From the cell containing the given text, extract its center point as [X, Y] coordinate. 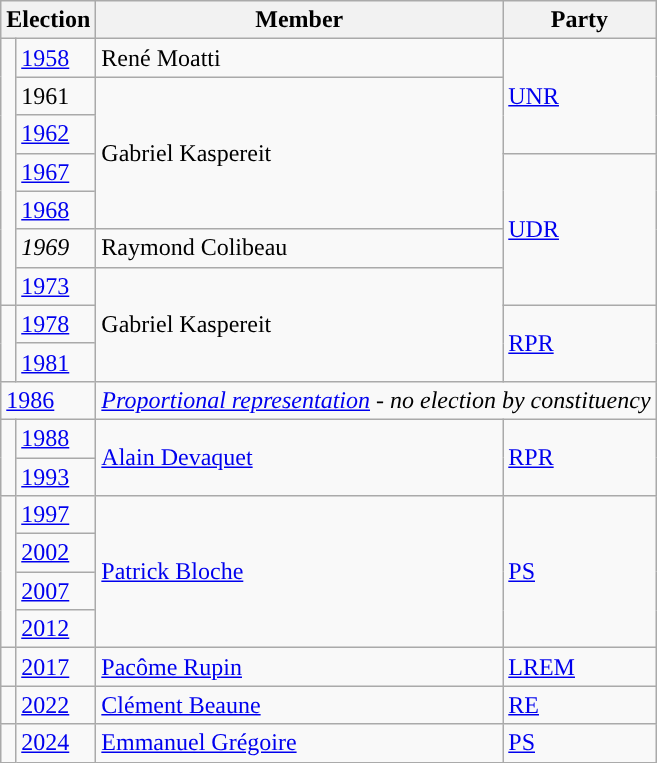
1997 [56, 515]
Alain Devaquet [300, 457]
1968 [56, 210]
René Moatti [300, 58]
Member [300, 20]
2017 [56, 667]
UNR [580, 96]
Party [580, 20]
1967 [56, 172]
2007 [56, 591]
2022 [56, 705]
Proportional representation - no election by constituency [376, 400]
1978 [56, 324]
LREM [580, 667]
1962 [56, 134]
1958 [56, 58]
Emmanuel Grégoire [300, 743]
2024 [56, 743]
2012 [56, 629]
Pacôme Rupin [300, 667]
1988 [56, 438]
2002 [56, 553]
1993 [56, 477]
RE [580, 705]
Clément Beaune [300, 705]
Election [48, 20]
1986 [48, 400]
1973 [56, 286]
1981 [56, 362]
1961 [56, 96]
Raymond Colibeau [300, 248]
UDR [580, 229]
Patrick Bloche [300, 572]
1969 [56, 248]
